Provide the (X, Y) coordinate of the cell's center where the given text is located.  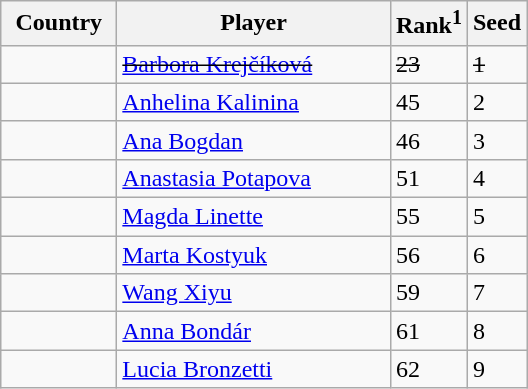
62 (428, 369)
Magda Linette (254, 217)
Rank1 (428, 24)
Seed (496, 24)
Anna Bondár (254, 331)
3 (496, 140)
2 (496, 102)
45 (428, 102)
5 (496, 217)
7 (496, 293)
Anhelina Kalinina (254, 102)
8 (496, 331)
Lucia Bronzetti (254, 369)
4 (496, 178)
6 (496, 255)
56 (428, 255)
Wang Xiyu (254, 293)
59 (428, 293)
1 (496, 64)
Player (254, 24)
Marta Kostyuk (254, 255)
Anastasia Potapova (254, 178)
Country (59, 24)
51 (428, 178)
55 (428, 217)
Barbora Krejčíková (254, 64)
Ana Bogdan (254, 140)
23 (428, 64)
46 (428, 140)
61 (428, 331)
9 (496, 369)
